Search for the cell housing the specified text and yield its [x, y] center coordinate. 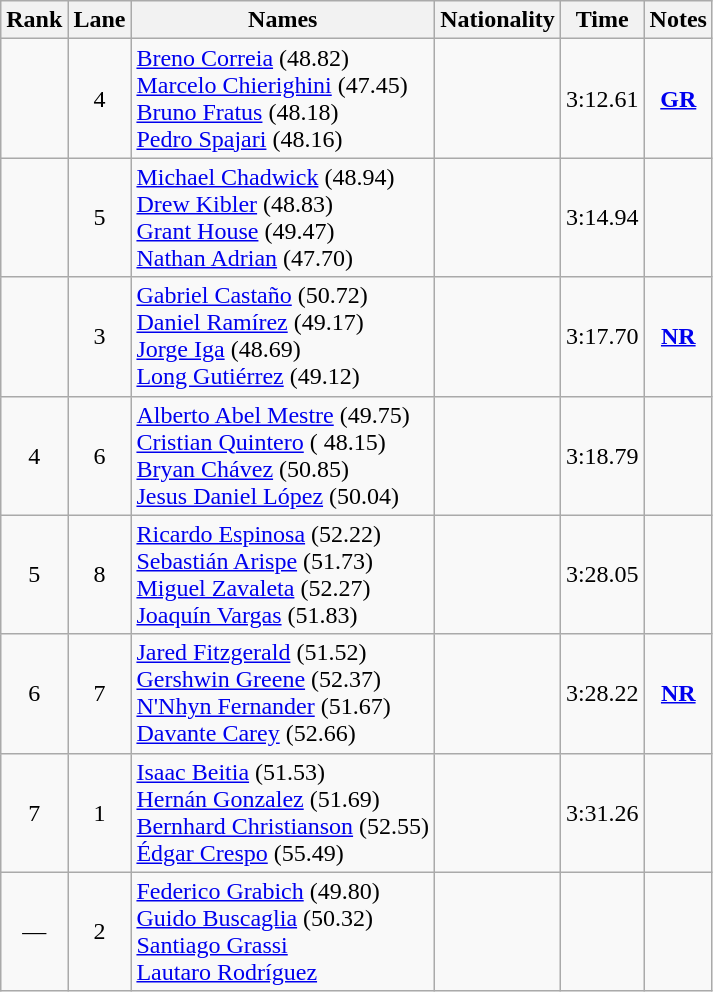
GR [678, 98]
Rank [34, 20]
Breno Correia (48.82)Marcelo Chierighini (47.45)Bruno Fratus (48.18)Pedro Spajari (48.16) [283, 98]
Lane [100, 20]
2 [100, 932]
Notes [678, 20]
Isaac Beitia (51.53)Hernán Gonzalez (51.69)Bernhard Christianson (52.55)Édgar Crespo (55.49) [283, 812]
Alberto Abel Mestre (49.75)Cristian Quintero ( 48.15)Bryan Chávez (50.85)Jesus Daniel López (50.04) [283, 456]
Nationality [498, 20]
Michael Chadwick (48.94)Drew Kibler (48.83)Grant House (49.47)Nathan Adrian (47.70) [283, 218]
3 [100, 336]
3:12.61 [602, 98]
3:17.70 [602, 336]
Ricardo Espinosa (52.22)Sebastián Arispe (51.73)Miguel Zavaleta (52.27)Joaquín Vargas (51.83) [283, 574]
3:18.79 [602, 456]
Jared Fitzgerald (51.52)Gershwin Greene (52.37)N'Nhyn Fernander (51.67)Davante Carey (52.66) [283, 694]
3:28.05 [602, 574]
Gabriel Castaño (50.72)Daniel Ramírez (49.17)Jorge Iga (48.69)Long Gutiérrez (49.12) [283, 336]
Names [283, 20]
Time [602, 20]
3:31.26 [602, 812]
— [34, 932]
3:14.94 [602, 218]
8 [100, 574]
1 [100, 812]
3:28.22 [602, 694]
Federico Grabich (49.80)Guido Buscaglia (50.32)Santiago GrassiLautaro Rodríguez [283, 932]
